Detect which cell encompasses the target text, then output its (x, y) center coordinate. 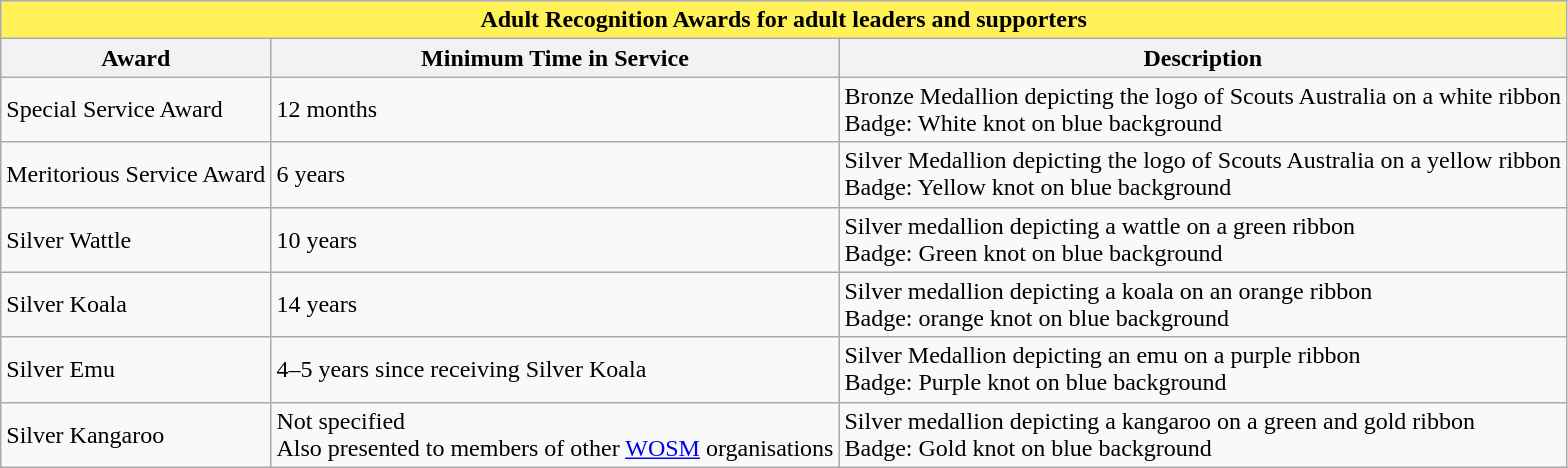
Silver medallion depicting a wattle on a green ribbonBadge: Green knot on blue background (1203, 240)
Meritorious Service Award (136, 174)
Silver medallion depicting a kangaroo on a green and gold ribbonBadge: Gold knot on blue background (1203, 434)
Silver Koala (136, 304)
Silver medallion depicting a koala on an orange ribbonBadge: orange knot on blue background (1203, 304)
Minimum Time in Service (555, 58)
10 years (555, 240)
Silver Wattle (136, 240)
Award (136, 58)
6 years (555, 174)
Not specifiedAlso presented to members of other WOSM organisations (555, 434)
Description (1203, 58)
Silver Emu (136, 370)
Special Service Award (136, 110)
Silver Medallion depicting the logo of Scouts Australia on a yellow ribbonBadge: Yellow knot on blue background (1203, 174)
Silver Kangaroo (136, 434)
12 months (555, 110)
Bronze Medallion depicting the logo of Scouts Australia on a white ribbonBadge: White knot on blue background (1203, 110)
Adult Recognition Awards for adult leaders and supporters (784, 20)
14 years (555, 304)
Silver Medallion depicting an emu on a purple ribbonBadge: Purple knot on blue background (1203, 370)
4–5 years since receiving Silver Koala (555, 370)
